Find where the given text appears and provide that cell's center as (X, Y) coordinate. 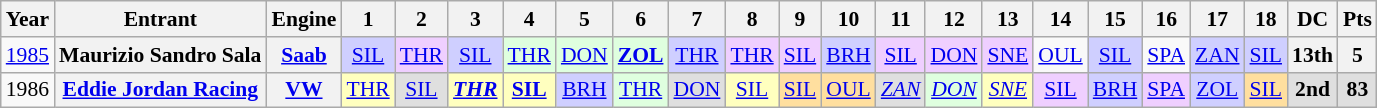
Pts (1358, 19)
1 (368, 19)
DC (1312, 19)
6 (641, 19)
3 (476, 19)
7 (696, 19)
11 (901, 19)
2nd (1312, 90)
13 (1008, 19)
8 (752, 19)
VW (304, 90)
Maurizio Sandro Sala (160, 55)
1986 (28, 90)
4 (530, 19)
17 (1217, 19)
Eddie Jordan Racing (160, 90)
12 (954, 19)
Saab (304, 55)
15 (1116, 19)
Engine (304, 19)
16 (1166, 19)
1985 (28, 55)
Entrant (160, 19)
83 (1358, 90)
Year (28, 19)
2 (422, 19)
14 (1060, 19)
13th (1312, 55)
10 (848, 19)
9 (800, 19)
18 (1266, 19)
